Search for the cell housing the specified text and yield its (X, Y) center coordinate. 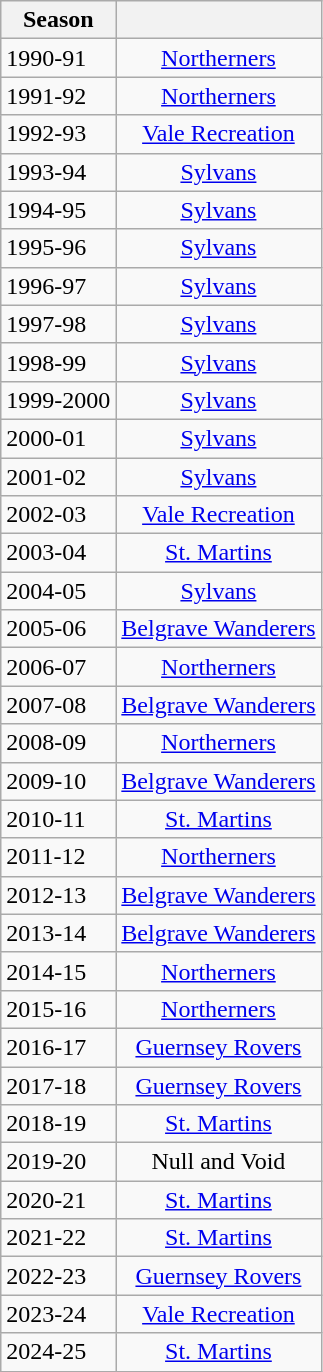
2021-22 (58, 1238)
2005-06 (58, 629)
2002-03 (58, 515)
1999-2000 (58, 400)
2016-17 (58, 1047)
2008-09 (58, 743)
2000-01 (58, 438)
1993-94 (58, 172)
2004-05 (58, 591)
2010-11 (58, 819)
2011-12 (58, 857)
Season (58, 20)
2022-23 (58, 1276)
Null and Void (218, 1162)
1992-93 (58, 134)
2001-02 (58, 477)
2007-08 (58, 705)
1991-92 (58, 96)
2015-16 (58, 1009)
1998-99 (58, 362)
2003-04 (58, 553)
1994-95 (58, 210)
2017-18 (58, 1085)
2024-25 (58, 1352)
2012-13 (58, 895)
1997-98 (58, 324)
2014-15 (58, 971)
2019-20 (58, 1162)
1990-91 (58, 58)
2018-19 (58, 1124)
1995-96 (58, 248)
1996-97 (58, 286)
2013-14 (58, 933)
2023-24 (58, 1314)
2006-07 (58, 667)
2009-10 (58, 781)
2020-21 (58, 1200)
